Return [x, y] of the center of cell containing provided text 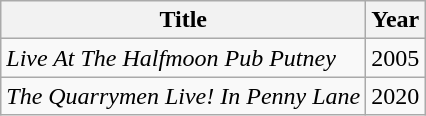
Year [396, 20]
The Quarrymen Live! In Penny Lane [184, 96]
2020 [396, 96]
2005 [396, 58]
Title [184, 20]
Live At The Halfmoon Pub Putney [184, 58]
